Extract the [X, Y] coordinate from the center of the cell holding the provided text.  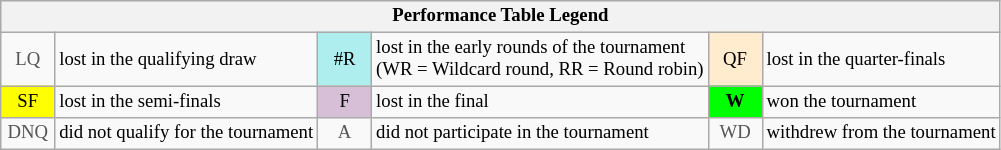
lost in the qualifying draw [186, 60]
Performance Table Legend [500, 16]
won the tournament [881, 102]
QF [735, 60]
withdrew from the tournament [881, 134]
did not participate in the tournament [540, 134]
F [345, 102]
SF [28, 102]
lost in the final [540, 102]
did not qualify for the tournament [186, 134]
W [735, 102]
DNQ [28, 134]
lost in the quarter-finals [881, 60]
A [345, 134]
#R [345, 60]
lost in the semi-finals [186, 102]
lost in the early rounds of the tournament(WR = Wildcard round, RR = Round robin) [540, 60]
WD [735, 134]
LQ [28, 60]
